Scan for the cell matching the given text and deliver its (x, y) coordinate at center. 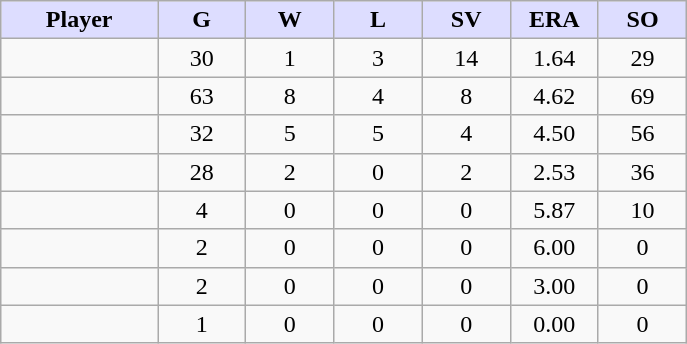
28 (202, 172)
30 (202, 58)
Player (80, 20)
G (202, 20)
ERA (554, 20)
6.00 (554, 248)
56 (642, 134)
0.00 (554, 324)
2.53 (554, 172)
14 (466, 58)
63 (202, 96)
1.64 (554, 58)
4.62 (554, 96)
SO (642, 20)
3 (378, 58)
36 (642, 172)
W (290, 20)
10 (642, 210)
4.50 (554, 134)
5.87 (554, 210)
29 (642, 58)
69 (642, 96)
32 (202, 134)
SV (466, 20)
3.00 (554, 286)
L (378, 20)
